Locate the cell with the specified text and output its [X, Y] center coordinate. 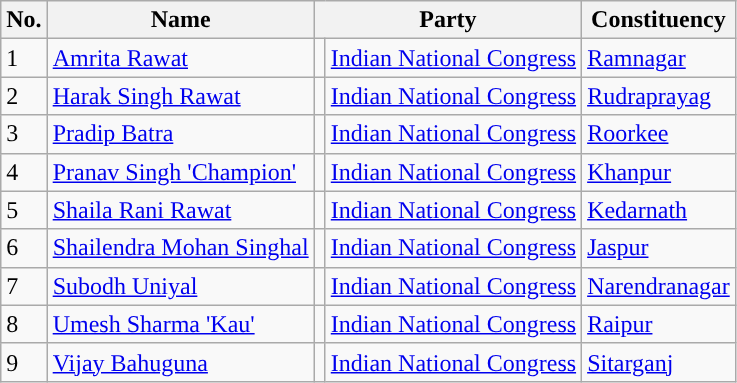
8 [24, 324]
Khanpur [659, 172]
Name [180, 20]
Vijay Bahuguna [180, 362]
Party [448, 20]
2 [24, 96]
1 [24, 58]
Umesh Sharma 'Kau' [180, 324]
Harak Singh Rawat [180, 96]
Kedarnath [659, 210]
3 [24, 134]
Jaspur [659, 248]
Shailendra Mohan Singhal [180, 248]
Roorkee [659, 134]
6 [24, 248]
9 [24, 362]
Subodh Uniyal [180, 286]
Pradip Batra [180, 134]
Rudraprayag [659, 96]
Raipur [659, 324]
Amrita Rawat [180, 58]
Narendranagar [659, 286]
7 [24, 286]
Sitarganj [659, 362]
No. [24, 20]
Pranav Singh 'Champion' [180, 172]
5 [24, 210]
Ramnagar [659, 58]
4 [24, 172]
Shaila Rani Rawat [180, 210]
Constituency [659, 20]
